Identify which cell holds the provided text, then report its [x, y] central coordinate. 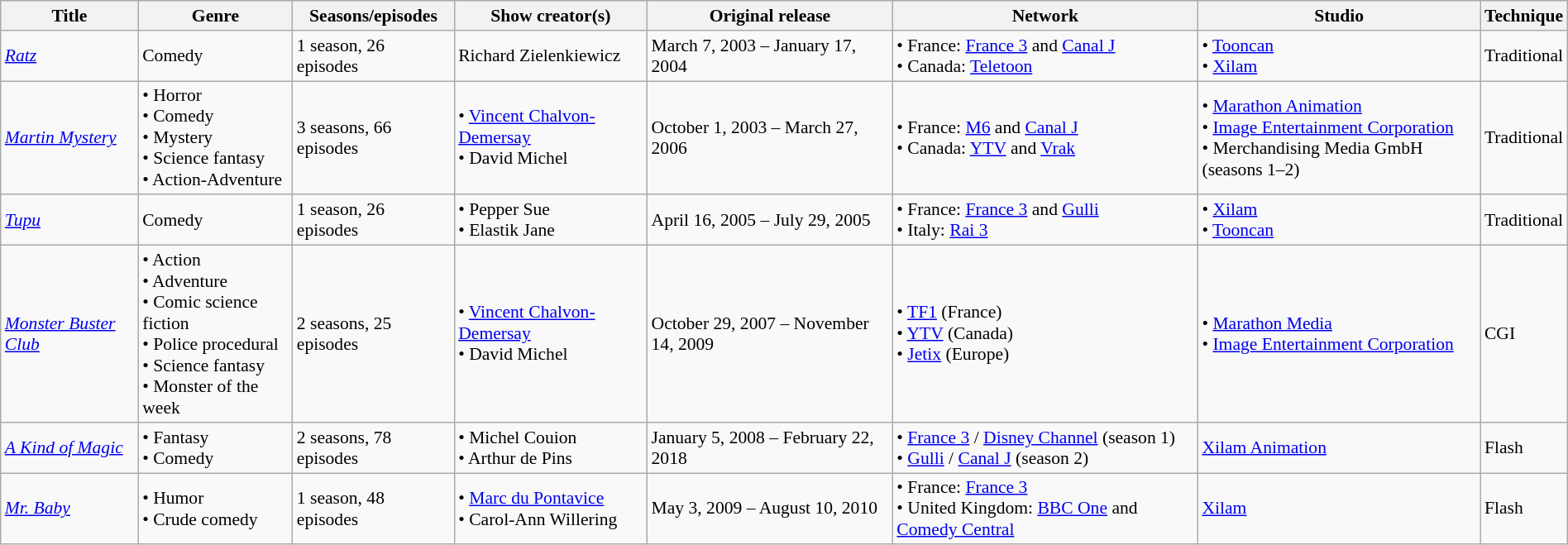
Studio [1338, 16]
Mr. Baby [69, 509]
October 1, 2003 – March 27, 2006 [769, 138]
• Horror• Comedy• Mystery• Science fantasy• Action-Adventure [215, 138]
3 seasons, 66 episodes [374, 138]
Genre [215, 16]
• France: France 3• United Kingdom: BBC One and Comedy Central [1045, 509]
Title [69, 16]
• Fantasy• Comedy [215, 448]
• Xilam• Tooncan [1338, 220]
Ratz [69, 56]
• Pepper Sue• Elastik Jane [551, 220]
March 7, 2003 – January 17, 2004 [769, 56]
May 3, 2009 – August 10, 2010 [769, 509]
January 5, 2008 – February 22, 2018 [769, 448]
Show creator(s) [551, 16]
• Action• Adventure• Comic science fiction• Police procedural• Science fantasy• Monster of the week [215, 334]
1 season, 48 episodes [374, 509]
• France: France 3 and Canal J• Canada: Teletoon [1045, 56]
2 seasons, 25 episodes [374, 334]
Original release [769, 16]
Richard Zielenkiewicz [551, 56]
• Tooncan • Xilam [1338, 56]
• France: France 3 and Gulli• Italy: Rai 3 [1045, 220]
Monster Buster Club [69, 334]
• Michel Couion• Arthur de Pins [551, 448]
April 16, 2005 – July 29, 2005 [769, 220]
• France 3 / Disney Channel (season 1)• Gulli / Canal J (season 2) [1045, 448]
• Marc du Pontavice• Carol-Ann Willering [551, 509]
Martin Mystery [69, 138]
Network [1045, 16]
Technique [1523, 16]
Xilam Animation [1338, 448]
• TF1 (France)• YTV (Canada)• Jetix (Europe) [1045, 334]
2 seasons, 78 episodes [374, 448]
Tupu [69, 220]
October 29, 2007 – November 14, 2009 [769, 334]
CGI [1523, 334]
• Marathon Animation• Image Entertainment Corporation• Merchandising Media GmbH (seasons 1–2) [1338, 138]
• Marathon Media• Image Entertainment Corporation [1338, 334]
Seasons/episodes [374, 16]
A Kind of Magic [69, 448]
Xilam [1338, 509]
• France: M6 and Canal J• Canada: YTV and Vrak [1045, 138]
• Humor• Crude comedy [215, 509]
